Output the [X, Y] coordinate of the center of the cell containing the given text.  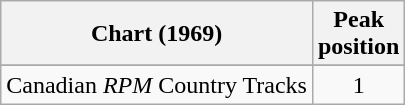
Chart (1969) [157, 34]
1 [358, 85]
Peakposition [358, 34]
Canadian RPM Country Tracks [157, 85]
